Locate the cell with the specified text and output its (x, y) center coordinate. 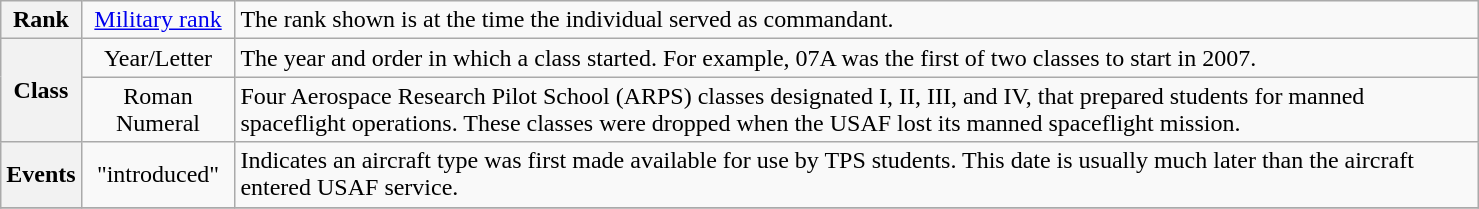
Indicates an aircraft type was first made available for use by TPS students. This date is usually much later than the aircraft entered USAF service. (856, 174)
"introduced" (158, 174)
Year/Letter (158, 58)
The rank shown is at the time the individual served as commandant. (856, 20)
Roman Numeral (158, 110)
Class (41, 90)
Military rank (158, 20)
Rank (41, 20)
Events (41, 174)
The year and order in which a class started. For example, 07A was the first of two classes to start in 2007. (856, 58)
